Extract the (x, y) coordinate from the center of the cell holding the provided text.  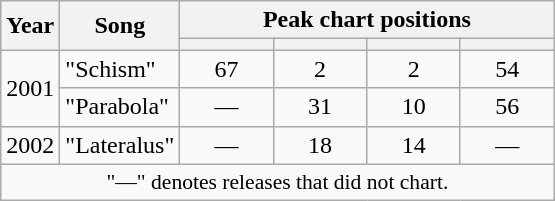
14 (414, 145)
"Lateralus" (120, 145)
31 (320, 107)
Song (120, 26)
18 (320, 145)
"Schism" (120, 69)
Year (30, 26)
"Parabola" (120, 107)
2002 (30, 145)
"—" denotes releases that did not chart. (278, 182)
54 (507, 69)
56 (507, 107)
2001 (30, 88)
Peak chart positions (367, 20)
10 (414, 107)
67 (227, 69)
